From the cell containing the given text, extract its center point as (X, Y) coordinate. 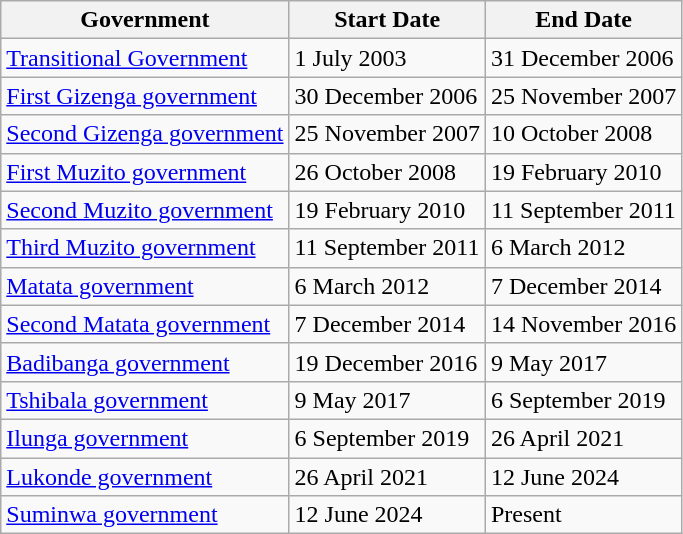
14 November 2016 (583, 324)
19 December 2016 (387, 362)
Start Date (387, 20)
First Muzito government (145, 172)
Transitional Government (145, 58)
31 December 2006 (583, 58)
Ilunga government (145, 438)
Lukonde government (145, 477)
Tshibala government (145, 400)
Matata government (145, 286)
Badibanga government (145, 362)
10 October 2008 (583, 134)
26 October 2008 (387, 172)
Second Gizenga government (145, 134)
End Date (583, 20)
Suminwa government (145, 515)
Third Muzito government (145, 248)
First Gizenga government (145, 96)
Present (583, 515)
1 July 2003 (387, 58)
Second Muzito government (145, 210)
30 December 2006 (387, 96)
Government (145, 20)
Second Matata government (145, 324)
